Search for the cell housing the specified text and yield its (X, Y) center coordinate. 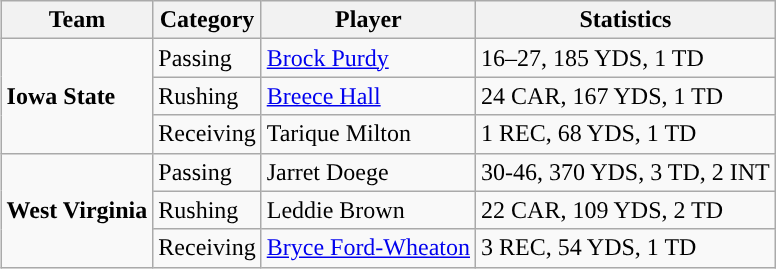
Category (207, 20)
Brock Purdy (368, 58)
Iowa State (77, 96)
30-46, 370 YDS, 3 TD, 2 INT (626, 172)
Breece Hall (368, 96)
22 CAR, 109 YDS, 2 TD (626, 210)
Statistics (626, 20)
Player (368, 20)
Bryce Ford-Wheaton (368, 248)
Tarique Milton (368, 134)
1 REC, 68 YDS, 1 TD (626, 134)
3 REC, 54 YDS, 1 TD (626, 248)
24 CAR, 167 YDS, 1 TD (626, 96)
Jarret Doege (368, 172)
Leddie Brown (368, 210)
Team (77, 20)
West Virginia (77, 210)
16–27, 185 YDS, 1 TD (626, 58)
